Detect which cell encompasses the target text, then output its (X, Y) center coordinate. 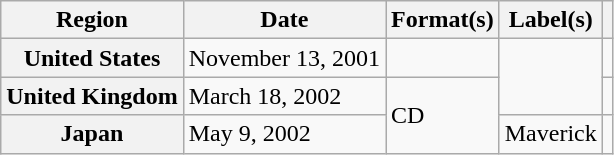
United Kingdom (92, 96)
Maverick (550, 134)
United States (92, 58)
Region (92, 20)
November 13, 2001 (284, 58)
March 18, 2002 (284, 96)
Format(s) (443, 20)
May 9, 2002 (284, 134)
Date (284, 20)
Japan (92, 134)
CD (443, 115)
Label(s) (550, 20)
